Pinpoint the cell where the given text exists, returning its [x, y] midpoint coordinate. 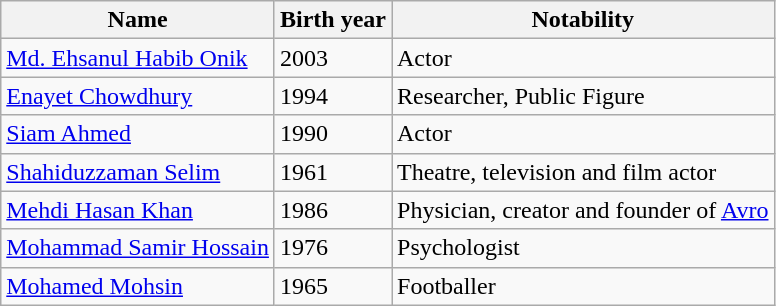
Enayet Chowdhury [138, 96]
Mohammad Samir Hossain [138, 248]
1986 [332, 210]
1976 [332, 248]
Footballer [584, 286]
Md. Ehsanul Habib Onik [138, 58]
Birth year [332, 20]
Siam Ahmed [138, 134]
1990 [332, 134]
Researcher, Public Figure [584, 96]
Physician, creator and founder of Avro [584, 210]
Mohamed Mohsin [138, 286]
1994 [332, 96]
Mehdi Hasan Khan [138, 210]
1961 [332, 172]
Theatre, television and film actor [584, 172]
1965 [332, 286]
Notability [584, 20]
2003 [332, 58]
Psychologist [584, 248]
Shahiduzzaman Selim [138, 172]
Name [138, 20]
